Extract the (x, y) coordinate from the center of the cell holding the provided text.  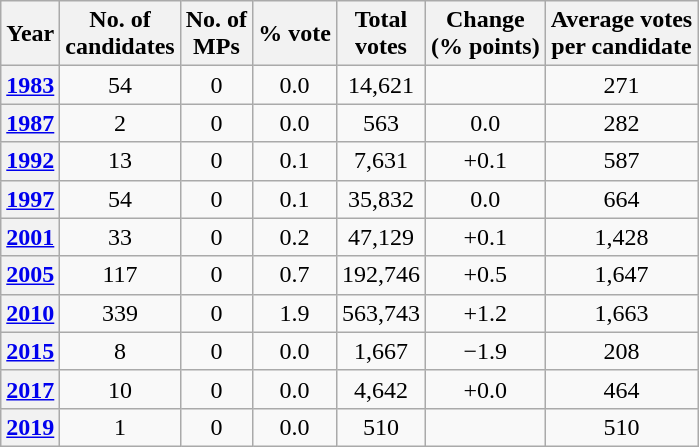
0.7 (295, 275)
2010 (30, 313)
2019 (30, 427)
+0.0 (485, 389)
4,642 (380, 389)
14,621 (380, 85)
2001 (30, 237)
7,631 (380, 161)
Year (30, 34)
271 (622, 85)
1992 (30, 161)
No. ofcandidates (120, 34)
1.9 (295, 313)
2017 (30, 389)
1,663 (622, 313)
2005 (30, 275)
1983 (30, 85)
563 (380, 123)
1,647 (622, 275)
Totalvotes (380, 34)
1987 (30, 123)
117 (120, 275)
% vote (295, 34)
0.2 (295, 237)
192,746 (380, 275)
1997 (30, 199)
8 (120, 351)
1,428 (622, 237)
Average votesper candidate (622, 34)
1 (120, 427)
35,832 (380, 199)
1,667 (380, 351)
2 (120, 123)
664 (622, 199)
Change(% points) (485, 34)
339 (120, 313)
282 (622, 123)
208 (622, 351)
+1.2 (485, 313)
33 (120, 237)
13 (120, 161)
−1.9 (485, 351)
464 (622, 389)
587 (622, 161)
+0.5 (485, 275)
47,129 (380, 237)
No. ofMPs (216, 34)
2015 (30, 351)
10 (120, 389)
563,743 (380, 313)
